Provide the (x, y) coordinate of the cell's center where the given text is located.  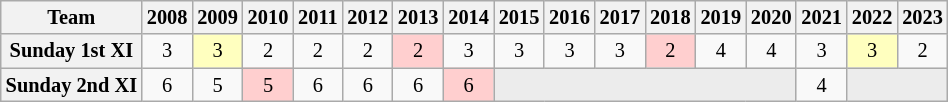
2016 (569, 17)
2010 (268, 17)
2017 (620, 17)
2015 (519, 17)
2011 (318, 17)
2014 (468, 17)
2022 (872, 17)
2021 (821, 17)
2012 (368, 17)
Sunday 2nd XI (72, 85)
2009 (217, 17)
2018 (670, 17)
2008 (167, 17)
2013 (418, 17)
2020 (771, 17)
2023 (922, 17)
Sunday 1st XI (72, 51)
2019 (721, 17)
Team (72, 17)
